For the text-containing cell, return its midpoint in [x, y] coordinate format. 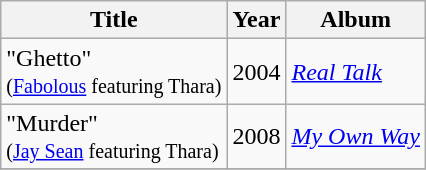
Title [114, 20]
"Ghetto" (Fabolous featuring Thara) [114, 72]
"Murder" (Jay Sean featuring Thara) [114, 136]
My Own Way [356, 136]
2004 [256, 72]
Year [256, 20]
Real Talk [356, 72]
2008 [256, 136]
Album [356, 20]
